Scan for the cell matching the given text and deliver its (X, Y) coordinate at center. 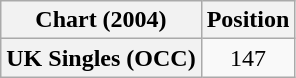
UK Singles (OCC) (101, 58)
Position (248, 20)
Chart (2004) (101, 20)
147 (248, 58)
